For the text-containing cell, return its midpoint in (x, y) coordinate format. 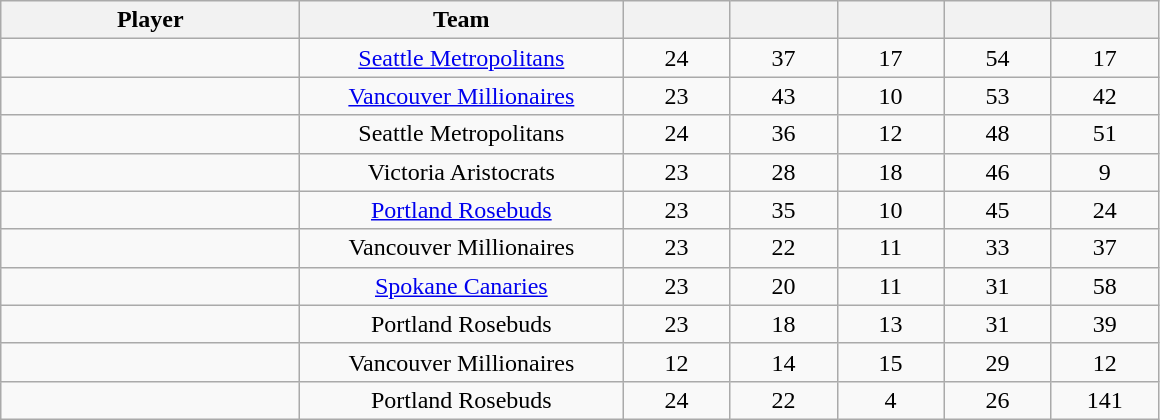
53 (998, 96)
9 (1104, 172)
13 (890, 324)
28 (784, 172)
35 (784, 210)
48 (998, 134)
42 (1104, 96)
45 (998, 210)
54 (998, 58)
14 (784, 362)
Player (150, 20)
20 (784, 286)
29 (998, 362)
15 (890, 362)
58 (1104, 286)
43 (784, 96)
36 (784, 134)
4 (890, 400)
46 (998, 172)
26 (998, 400)
51 (1104, 134)
39 (1104, 324)
33 (998, 248)
Victoria Aristocrats (462, 172)
141 (1104, 400)
Spokane Canaries (462, 286)
Team (462, 20)
